Capture the cell that displays the provided text and extract its (x, y) central coordinate. 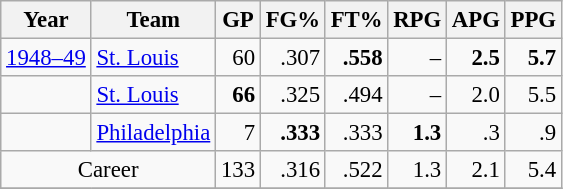
.325 (292, 95)
5.5 (533, 95)
2.5 (476, 58)
FG% (292, 20)
2.0 (476, 95)
.307 (292, 58)
2.1 (476, 170)
133 (238, 170)
GP (238, 20)
Year (46, 20)
.522 (356, 170)
.494 (356, 95)
.558 (356, 58)
1948–49 (46, 58)
60 (238, 58)
APG (476, 20)
FT% (356, 20)
.9 (533, 133)
RPG (418, 20)
5.7 (533, 58)
Team (153, 20)
.3 (476, 133)
7 (238, 133)
66 (238, 95)
.316 (292, 170)
5.4 (533, 170)
Philadelphia (153, 133)
Career (108, 170)
PPG (533, 20)
